From the cell containing the given text, extract its center point as [x, y] coordinate. 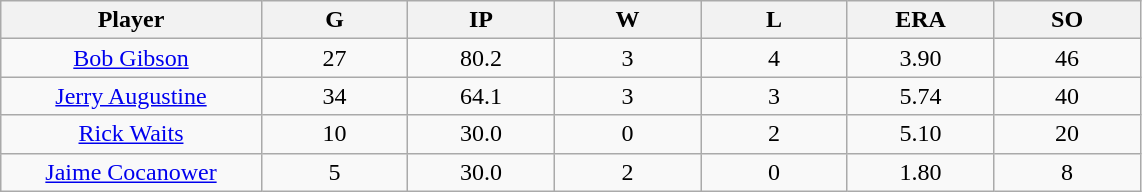
G [334, 20]
1.80 [920, 172]
5 [334, 172]
ERA [920, 20]
10 [334, 134]
34 [334, 96]
W [628, 20]
40 [1068, 96]
46 [1068, 58]
Player [131, 20]
64.1 [482, 96]
L [774, 20]
20 [1068, 134]
Bob Gibson [131, 58]
8 [1068, 172]
Jerry Augustine [131, 96]
27 [334, 58]
Jaime Cocanower [131, 172]
4 [774, 58]
5.10 [920, 134]
Rick Waits [131, 134]
3.90 [920, 58]
IP [482, 20]
5.74 [920, 96]
80.2 [482, 58]
SO [1068, 20]
